Find where the given text appears and provide that cell's center as [X, Y] coordinate. 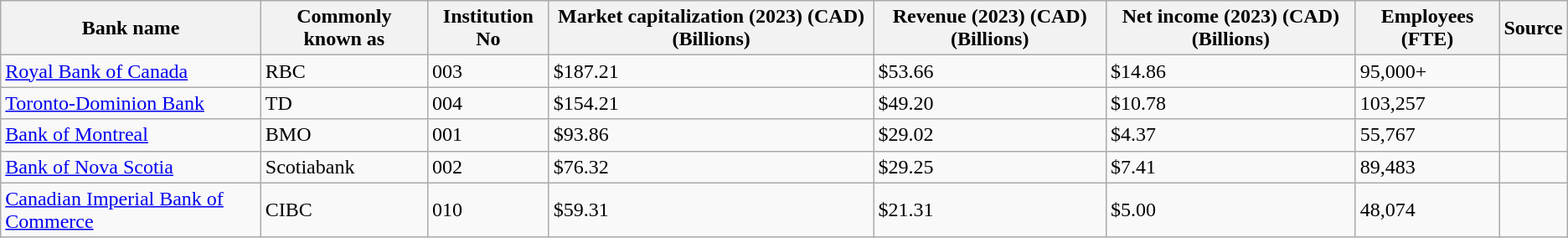
Scotiabank [343, 167]
$49.20 [990, 103]
BMO [343, 135]
$76.32 [711, 167]
CIBC [343, 210]
004 [487, 103]
$29.02 [990, 135]
$5.00 [1231, 210]
RBC [343, 71]
001 [487, 135]
48,074 [1427, 210]
89,483 [1427, 167]
55,767 [1427, 135]
Institution No [487, 28]
Revenue (2023) (CAD) (Billions) [990, 28]
$154.21 [711, 103]
003 [487, 71]
$93.86 [711, 135]
Market capitalization (2023) (CAD) (Billions) [711, 28]
Canadian Imperial Bank of Commerce [131, 210]
Net income (2023) (CAD) (Billions) [1231, 28]
TD [343, 103]
Toronto-Dominion Bank [131, 103]
Bank of Montreal [131, 135]
$21.31 [990, 210]
Bank of Nova Scotia [131, 167]
$10.78 [1231, 103]
$29.25 [990, 167]
002 [487, 167]
Source [1533, 28]
95,000+ [1427, 71]
Royal Bank of Canada [131, 71]
$59.31 [711, 210]
$53.66 [990, 71]
$187.21 [711, 71]
$14.86 [1231, 71]
010 [487, 210]
$4.37 [1231, 135]
$7.41 [1231, 167]
Commonly known as [343, 28]
Employees (FTE) [1427, 28]
103,257 [1427, 103]
Bank name [131, 28]
